From the cell containing the given text, extract its center point as [X, Y] coordinate. 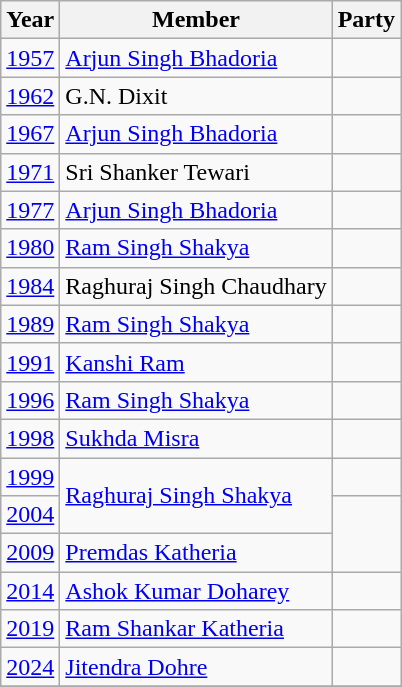
1957 [30, 58]
Premdas Katheria [196, 553]
2009 [30, 553]
1999 [30, 477]
G.N. Dixit [196, 96]
Member [196, 20]
Ram Shankar Katheria [196, 629]
1971 [30, 172]
Raghuraj Singh Chaudhary [196, 286]
Sri Shanker Tewari [196, 172]
2019 [30, 629]
2024 [30, 667]
1991 [30, 362]
1977 [30, 210]
1996 [30, 400]
1989 [30, 324]
Raghuraj Singh Shakya [196, 496]
Party [366, 20]
Sukhda Misra [196, 438]
1984 [30, 286]
1998 [30, 438]
1980 [30, 248]
Ashok Kumar Doharey [196, 591]
1967 [30, 134]
2014 [30, 591]
2004 [30, 515]
Kanshi Ram [196, 362]
Year [30, 20]
1962 [30, 96]
Jitendra Dohre [196, 667]
